Determine the (X, Y) coordinate at the center of the cell enclosing the given text.  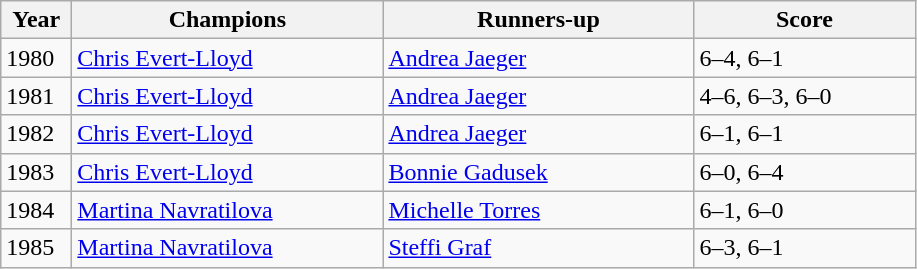
Bonnie Gadusek (538, 172)
Year (36, 20)
1985 (36, 248)
1984 (36, 210)
1980 (36, 58)
1983 (36, 172)
Runners-up (538, 20)
1982 (36, 134)
4–6, 6–3, 6–0 (804, 96)
6–1, 6–1 (804, 134)
6–4, 6–1 (804, 58)
Steffi Graf (538, 248)
1981 (36, 96)
Score (804, 20)
Michelle Torres (538, 210)
6–0, 6–4 (804, 172)
Champions (228, 20)
6–1, 6–0 (804, 210)
6–3, 6–1 (804, 248)
